Return the [x, y] coordinate for the center point of the cell that contains the specified text.  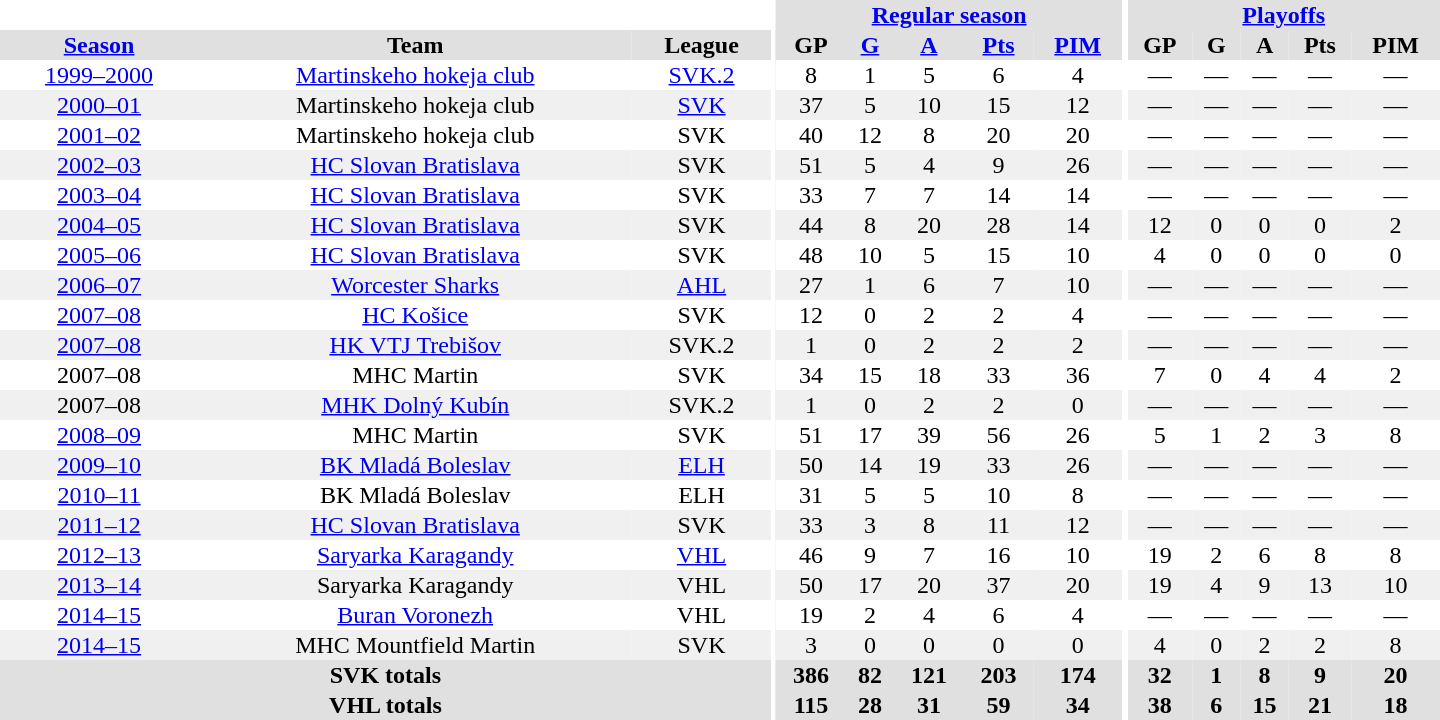
16 [999, 555]
115 [811, 705]
1999–2000 [99, 75]
39 [929, 435]
2000–01 [99, 105]
2006–07 [99, 285]
2012–13 [99, 555]
SVK totals [386, 675]
2009–10 [99, 465]
27 [811, 285]
2011–12 [99, 525]
11 [999, 525]
48 [811, 255]
2001–02 [99, 135]
HC Košice [415, 315]
2003–04 [99, 195]
40 [811, 135]
174 [1078, 675]
MHC Mountfield Martin [415, 645]
Regular season [949, 15]
56 [999, 435]
MHK Dolný Kubín [415, 405]
2010–11 [99, 495]
21 [1320, 705]
38 [1160, 705]
82 [870, 675]
Buran Voronezh [415, 615]
121 [929, 675]
2008–09 [99, 435]
Season [99, 45]
VHL totals [386, 705]
386 [811, 675]
AHL [702, 285]
2005–06 [99, 255]
44 [811, 225]
2004–05 [99, 225]
13 [1320, 585]
36 [1078, 375]
Team [415, 45]
46 [811, 555]
203 [999, 675]
HK VTJ Trebišov [415, 345]
Playoffs [1284, 15]
2002–03 [99, 165]
32 [1160, 675]
59 [999, 705]
League [702, 45]
2013–14 [99, 585]
Worcester Sharks [415, 285]
